For the text-containing cell, return its midpoint in (x, y) coordinate format. 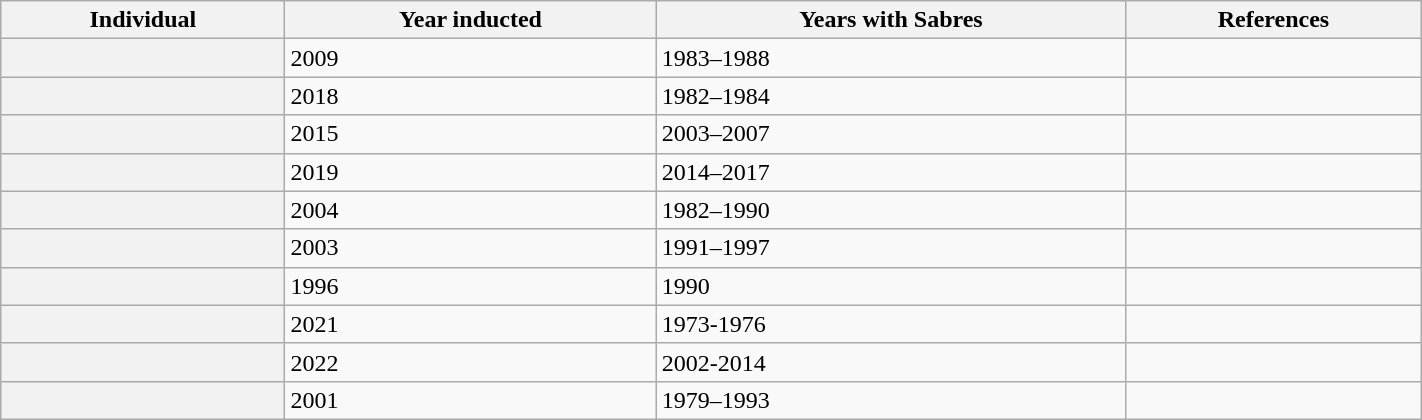
Individual (143, 20)
1996 (470, 286)
2003 (470, 248)
1991–1997 (890, 248)
Years with Sabres (890, 20)
References (1274, 20)
1983–1988 (890, 58)
Year inducted (470, 20)
2021 (470, 324)
2018 (470, 96)
2003–2007 (890, 134)
2002-2014 (890, 362)
2015 (470, 134)
2019 (470, 172)
2001 (470, 400)
1982–1990 (890, 210)
2014–2017 (890, 172)
2022 (470, 362)
1990 (890, 286)
1979–1993 (890, 400)
1973-1976 (890, 324)
1982–1984 (890, 96)
2009 (470, 58)
2004 (470, 210)
